Search for the cell housing the specified text and yield its [X, Y] center coordinate. 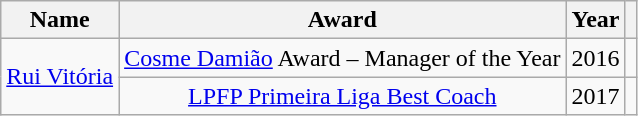
2017 [596, 96]
2016 [596, 58]
Name [60, 20]
Cosme Damião Award – Manager of the Year [342, 58]
Year [596, 20]
Award [342, 20]
LPFP Primeira Liga Best Coach [342, 96]
Rui Vitória [60, 77]
